Return (x, y) of the center of cell containing provided text 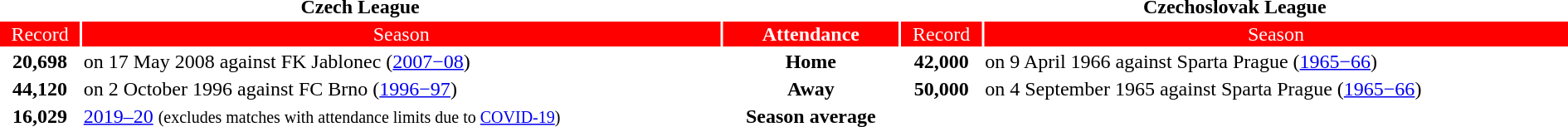
on 9 April 1966 against Sparta Prague (1965−66) (1276, 61)
50,000 (942, 89)
on 17 May 2008 against FK Jablonec (2007−08) (402, 61)
44,120 (40, 89)
Away (811, 89)
Attendance (811, 34)
42,000 (942, 61)
on 4 September 1965 against Sparta Prague (1965−66) (1276, 89)
on 2 October 1996 against FC Brno (1996−97) (402, 89)
Home (811, 61)
20,698 (40, 61)
